Search for the cell housing the specified text and yield its [x, y] center coordinate. 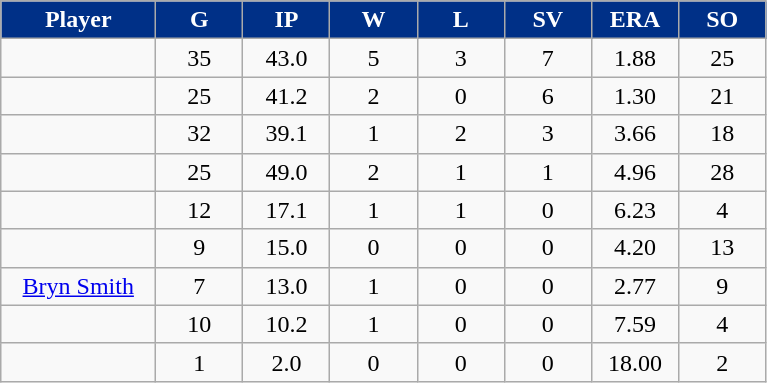
18.00 [634, 362]
2.77 [634, 286]
32 [200, 134]
35 [200, 58]
39.1 [286, 134]
15.0 [286, 248]
17.1 [286, 210]
43.0 [286, 58]
12 [200, 210]
W [374, 20]
7.59 [634, 324]
SO [722, 20]
41.2 [286, 96]
L [460, 20]
13 [722, 248]
18 [722, 134]
10 [200, 324]
21 [722, 96]
Player [78, 20]
ERA [634, 20]
IP [286, 20]
10.2 [286, 324]
6 [548, 96]
49.0 [286, 172]
1.88 [634, 58]
4.20 [634, 248]
2.0 [286, 362]
28 [722, 172]
4.96 [634, 172]
SV [548, 20]
3.66 [634, 134]
Bryn Smith [78, 286]
6.23 [634, 210]
13.0 [286, 286]
G [200, 20]
5 [374, 58]
1.30 [634, 96]
